Extract the [x, y] coordinate from the center of the cell holding the provided text.  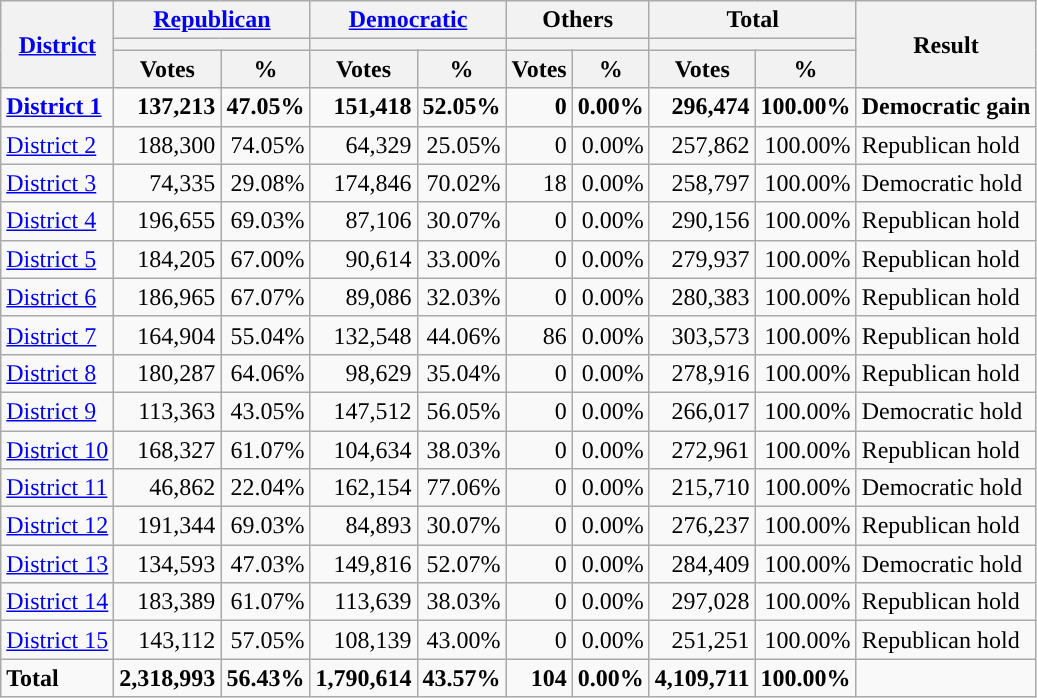
Result [946, 44]
74,335 [168, 183]
47.05% [266, 107]
29.08% [266, 183]
184,205 [168, 259]
104,634 [364, 449]
87,106 [364, 221]
64.06% [266, 373]
District 6 [58, 297]
District 1 [58, 107]
57.05% [266, 640]
174,846 [364, 183]
District 10 [58, 449]
33.00% [462, 259]
18 [539, 183]
Republican [212, 20]
67.07% [266, 297]
251,251 [702, 640]
64,329 [364, 145]
35.04% [462, 373]
108,139 [364, 640]
2,318,993 [168, 678]
District 13 [58, 564]
183,389 [168, 602]
280,383 [702, 297]
District 9 [58, 411]
278,916 [702, 373]
191,344 [168, 526]
258,797 [702, 183]
272,961 [702, 449]
147,512 [364, 411]
149,816 [364, 564]
District 14 [58, 602]
284,409 [702, 564]
52.05% [462, 107]
134,593 [168, 564]
43.05% [266, 411]
District 3 [58, 183]
Others [578, 20]
District 12 [58, 526]
Democratic gain [946, 107]
52.07% [462, 564]
District 7 [58, 335]
46,862 [168, 488]
43.00% [462, 640]
296,474 [702, 107]
113,639 [364, 602]
25.05% [462, 145]
District 8 [58, 373]
164,904 [168, 335]
District 15 [58, 640]
District 4 [58, 221]
District 5 [58, 259]
District 11 [58, 488]
188,300 [168, 145]
215,710 [702, 488]
4,109,711 [702, 678]
90,614 [364, 259]
168,327 [168, 449]
276,237 [702, 526]
98,629 [364, 373]
180,287 [168, 373]
1,790,614 [364, 678]
186,965 [168, 297]
67.00% [266, 259]
104 [539, 678]
143,112 [168, 640]
137,213 [168, 107]
290,156 [702, 221]
74.05% [266, 145]
297,028 [702, 602]
32.03% [462, 297]
56.05% [462, 411]
132,548 [364, 335]
303,573 [702, 335]
District 2 [58, 145]
56.43% [266, 678]
47.03% [266, 564]
86 [539, 335]
266,017 [702, 411]
22.04% [266, 488]
77.06% [462, 488]
84,893 [364, 526]
257,862 [702, 145]
196,655 [168, 221]
Democratic [408, 20]
43.57% [462, 678]
113,363 [168, 411]
District [58, 44]
55.04% [266, 335]
279,937 [702, 259]
44.06% [462, 335]
70.02% [462, 183]
89,086 [364, 297]
151,418 [364, 107]
162,154 [364, 488]
